Return the [X, Y] coordinate for the center point of the cell that contains the specified text.  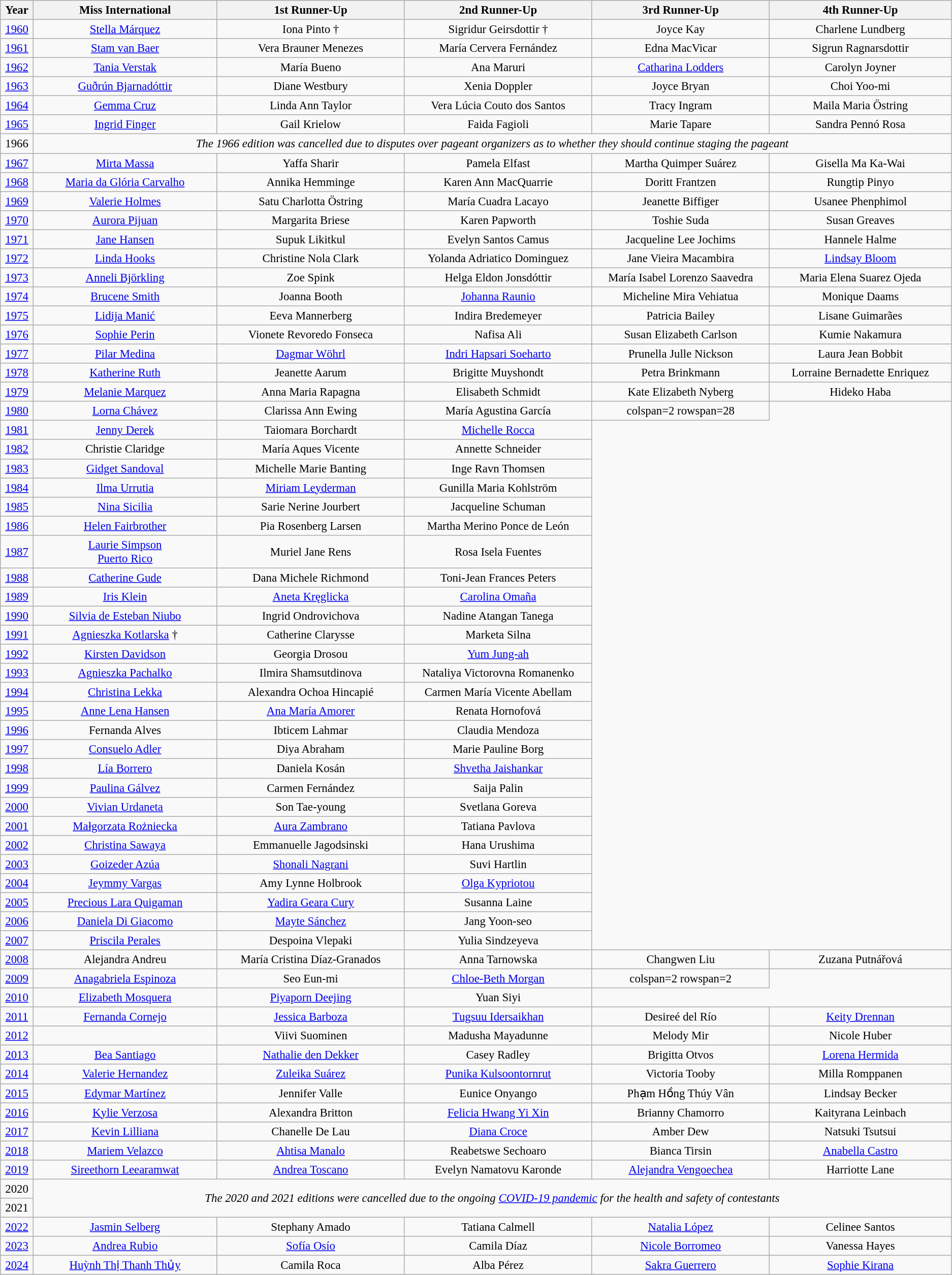
Indri Hapsari Soeharto [498, 354]
2012 [17, 1036]
Vera Brauner Menezes [311, 48]
Linda Ann Taylor [311, 106]
Sophie Perin [125, 335]
Anne Lena Hansen [125, 711]
colspan=2 rowspan=2 [681, 979]
Gunilla Maria Kohlström [498, 488]
Nina Sicilia [125, 506]
Catherine Gude [125, 578]
Pia Rosenberg Larsen [311, 526]
Prunella Julle Nickson [681, 354]
Ahtisa Manalo [311, 1151]
Charlene Lundberg [861, 29]
Inge Ravn Thomsen [498, 468]
Lisane Guimarães [861, 315]
Punika Kulsoontornrut [498, 1074]
Monique Daams [861, 297]
Maria da Glória Carvalho [125, 182]
2006 [17, 921]
Iona Pinto † [311, 29]
Vera Lúcia Couto dos Santos [498, 106]
Victoria Tooby [681, 1074]
Toshie Suda [681, 220]
Renata Hornofová [498, 711]
2021 [17, 1208]
1975 [17, 315]
Felicia Hwang Yi Xin [498, 1112]
Agnieszka Kotlarska † [125, 635]
Kumie Nakamura [861, 335]
Aneta Kręglicka [311, 597]
Martha Merino Ponce de León [498, 526]
Valerie Hernandez [125, 1074]
Marie Tapare [681, 124]
1981 [17, 430]
Amy Lynne Holbrook [311, 883]
Sakra Guerrero [681, 1265]
Camila Roca [311, 1265]
Nafisa Ali [498, 335]
2005 [17, 902]
Margarita Briese [311, 220]
Brianny Chamorro [681, 1112]
Svetlana Goreva [498, 807]
2014 [17, 1074]
Catherine Clarysse [311, 635]
2010 [17, 998]
Elizabeth Mosquera [125, 998]
Linda Hooks [125, 259]
Bea Santiago [125, 1055]
Precious Lara Quigaman [125, 902]
Iris Klein [125, 597]
1970 [17, 220]
1st Runner-Up [311, 10]
Phạm Hồng Thúy Vân [681, 1093]
The 1966 edition was cancelled due to disputes over pageant organizers as to whether they should continue staging the pageant [492, 144]
María Cristina Díaz-Granados [311, 960]
Sandra Pennó Rosa [861, 124]
2022 [17, 1227]
Doritt Frantzen [681, 182]
1974 [17, 297]
3rd Runner-Up [681, 10]
Son Tae-young [311, 807]
Micheline Mira Vehiatua [681, 297]
1977 [17, 354]
Christine Nola Clark [311, 259]
Daniela Di Giacomo [125, 921]
Alba Pérez [498, 1265]
Melanie Marquez [125, 392]
Rungtip Pinyo [861, 182]
Usanee Phenphimol [861, 201]
Ilmira Shamsutdinova [311, 673]
María Bueno [311, 68]
Claudia Mendoza [498, 730]
Changwen Liu [681, 960]
Tracy Ingram [681, 106]
Camila Díaz [498, 1246]
1990 [17, 616]
1997 [17, 749]
Jenny Derek [125, 430]
1986 [17, 526]
Yadira Geara Cury [311, 902]
Xenia Doppler [498, 86]
1980 [17, 411]
Evelyn Namatovu Karonde [498, 1170]
Ingrid Finger [125, 124]
Agnieszka Pachalko [125, 673]
2018 [17, 1151]
Christina Sawaya [125, 845]
Alejandra Andreu [125, 960]
Karen Papworth [498, 220]
Annette Schneider [498, 450]
Daniela Kosán [311, 769]
Clarissa Ann Ewing [311, 411]
Yulia Sindzeyeva [498, 940]
Shonali Nagrani [311, 864]
Lindsay Bloom [861, 259]
Annika Hemminge [311, 182]
Jasmin Selberg [125, 1227]
Sigrun Ragnarsdottir [861, 48]
Aura Zambrano [311, 826]
Goizeder Azúa [125, 864]
Susanna Laine [498, 902]
Satu Charlotta Östring [311, 201]
Carolyn Joyner [861, 68]
2024 [17, 1265]
Amber Dew [681, 1131]
2000 [17, 807]
Nicole Huber [861, 1036]
Brigitta Otvos [681, 1055]
Gidget Sandoval [125, 468]
Alexandra Britton [311, 1112]
Despoina Vlepaki [311, 940]
Anagabriela Espinoza [125, 979]
Priscila Perales [125, 940]
1966 [17, 144]
4th Runner-Up [861, 10]
María Cuadra Lacayo [498, 201]
Brucene Smith [125, 297]
2020 [17, 1189]
Carmen María Vicente Abellam [498, 692]
Lidija Manić [125, 315]
Jeanette Aarum [311, 373]
Rosa Isela Fuentes [498, 552]
Christie Claridge [125, 450]
Emmanuelle Jagodsinski [311, 845]
Mariem Velazco [125, 1151]
Karen Ann MacQuarrie [498, 182]
Jeymmy Vargas [125, 883]
Jane Hansen [125, 239]
Susan Greaves [861, 220]
1971 [17, 239]
Małgorzata Rożniecka [125, 826]
2013 [17, 1055]
Ibticem Lahmar [311, 730]
Jennifer Valle [311, 1093]
1989 [17, 597]
Kylie Verzosa [125, 1112]
Mirta Massa [125, 163]
Andrea Toscano [311, 1170]
Jane Vieira Macambira [681, 259]
2001 [17, 826]
Gail Krielow [311, 124]
2009 [17, 979]
Evelyn Santos Camus [498, 239]
Jacqueline Lee Jochims [681, 239]
Pilar Medina [125, 354]
2016 [17, 1112]
Fernanda Alves [125, 730]
Joyce Kay [681, 29]
1969 [17, 201]
Nadine Atangan Tanega [498, 616]
Diana Croce [498, 1131]
Madusha Mayadunne [498, 1036]
colspan=2 rowspan=28 [681, 411]
Piyaporn Deejing [311, 998]
Martha Quimper Suárez [681, 163]
1996 [17, 730]
Laurie Simpson Puerto Rico [125, 552]
Suvi Hartlin [498, 864]
Choi Yoo-mi [861, 86]
Anneli Björkling [125, 277]
Susan Elizabeth Carlson [681, 335]
1988 [17, 578]
Edymar Martínez [125, 1093]
Edna MacVicar [681, 48]
Guðrún Bjarnadóttir [125, 86]
Yum Jung-ah [498, 654]
Sarie Nerine Jourbert [311, 506]
1994 [17, 692]
1961 [17, 48]
Harriotte Lane [861, 1170]
Miriam Leyderman [311, 488]
Michelle Marie Banting [311, 468]
2011 [17, 1017]
Yuan Siyi [498, 998]
1991 [17, 635]
1995 [17, 711]
Faida Fagioli [498, 124]
Jang Yoon-seo [498, 921]
Indira Bredemeyer [498, 315]
Katherine Ruth [125, 373]
1985 [17, 506]
Nicole Borromeo [681, 1246]
Anna Tarnowska [498, 960]
1978 [17, 373]
Marketa Silna [498, 635]
Silvia de Esteban Niubo [125, 616]
Zoe Spink [311, 277]
1992 [17, 654]
Yolanda Adriatico Dominguez [498, 259]
Elisabeth Schmidt [498, 392]
Miss International [125, 10]
Vivian Urdaneta [125, 807]
Marie Pauline Borg [498, 749]
Michelle Rocca [498, 430]
1987 [17, 552]
2003 [17, 864]
Maria Elena Suarez Ojeda [861, 277]
Shvetha Jaishankar [498, 769]
2023 [17, 1246]
Huỳnh Thị Thanh Thủy [125, 1265]
Natsuki Tsutsui [861, 1131]
Nathalie den Dekker [311, 1055]
1976 [17, 335]
Valerie Holmes [125, 201]
1964 [17, 106]
Stella Márquez [125, 29]
2015 [17, 1093]
Taiomara Borchardt [311, 430]
Gemma Cruz [125, 106]
Carolina Omaña [498, 597]
Tania Verstak [125, 68]
2002 [17, 845]
Sigridur Geirsdottir † [498, 29]
Eunice Onyango [498, 1093]
Christina Lekka [125, 692]
Stam van Baer [125, 48]
Eeva Mannerberg [311, 315]
Jeanette Biffiger [681, 201]
Diya Abraham [311, 749]
Carmen Fernández [311, 788]
Consuelo Adler [125, 749]
1983 [17, 468]
Desireé del Río [681, 1017]
Patricia Bailey [681, 315]
Fernanda Cornejo [125, 1017]
Zuzana Putnářová [861, 960]
Dagmar Wöhrl [311, 354]
1967 [17, 163]
Laura Jean Bobbit [861, 354]
Toni-Jean Frances Peters [498, 578]
Nataliya Victorovna Romanenko [498, 673]
1960 [17, 29]
Viivi Suominen [311, 1036]
Chloe-Beth Morgan [498, 979]
Hana Urushima [498, 845]
1963 [17, 86]
Joanna Booth [311, 297]
Hideko Haba [861, 392]
2nd Runner-Up [498, 10]
Georgia Drosou [311, 654]
Reabetswe Sechoaro [498, 1151]
Helen Fairbrother [125, 526]
Maila Maria Östring [861, 106]
Vionete Revoredo Fonseca [311, 335]
Lía Borrero [125, 769]
Sofía Osío [311, 1246]
María Agustina García [498, 411]
Natalia López [681, 1227]
Year [17, 10]
Lorena Hermida [861, 1055]
Helga Eldon Jonsdóttir [498, 277]
Milla Romppanen [861, 1074]
Chanelle De Lau [311, 1131]
Paulina Gálvez [125, 788]
Seo Eun-mi [311, 979]
1984 [17, 488]
Kevin Lilliana [125, 1131]
Kate Elizabeth Nyberg [681, 392]
1999 [17, 788]
1972 [17, 259]
Aurora Pijuan [125, 220]
Sophie Kirana [861, 1265]
Andrea Rubio [125, 1246]
Kirsten Davidson [125, 654]
Tugsuu Idersaikhan [498, 1017]
Sireethorn Leearamwat [125, 1170]
Anna Maria Rapagna [311, 392]
María Isabel Lorenzo Saavedra [681, 277]
Dana Michele Richmond [311, 578]
Bianca Tirsin [681, 1151]
Olga Kypriotou [498, 883]
1968 [17, 182]
2004 [17, 883]
Joyce Bryan [681, 86]
Brigitte Muyshondt [498, 373]
Mayte Sánchez [311, 921]
Casey Radley [498, 1055]
Gisella Ma Ka-Wai [861, 163]
Supuk Likitkul [311, 239]
Muriel Jane Rens [311, 552]
Lindsay Becker [861, 1093]
Anabella Castro [861, 1151]
1962 [17, 68]
Ana María Amorer [311, 711]
Tatiana Calmell [498, 1227]
Stephany Amado [311, 1227]
Lorraine Bernadette Enriquez [861, 373]
Yaffa Sharir [311, 163]
Keity Drennan [861, 1017]
Jacqueline Schuman [498, 506]
María Aques Vicente [311, 450]
The 2020 and 2021 editions were cancelled due to the ongoing COVID-19 pandemic for the health and safety of contestants [492, 1198]
Catharina Lodders [681, 68]
Johanna Raunio [498, 297]
2019 [17, 1170]
Ingrid Ondrovichova [311, 616]
Diane Westbury [311, 86]
1979 [17, 392]
Hannele Halme [861, 239]
Ilma Urrutia [125, 488]
1965 [17, 124]
1982 [17, 450]
Pamela Elfast [498, 163]
2008 [17, 960]
Zuleika Suárez [311, 1074]
Petra Brinkmann [681, 373]
1973 [17, 277]
Melody Mir [681, 1036]
Lorna Chávez [125, 411]
Ana Maruri [498, 68]
Tatiana Pavlova [498, 826]
1998 [17, 769]
Alexandra Ochoa Hincapié [311, 692]
Jessica Barboza [311, 1017]
2017 [17, 1131]
Kaityrana Leinbach [861, 1112]
Celinee Santos [861, 1227]
Saija Palin [498, 788]
Alejandra Vengoechea [681, 1170]
2007 [17, 940]
1993 [17, 673]
María Cervera Fernández [498, 48]
Vanessa Hayes [861, 1246]
